Search for the cell housing the specified text and yield its (X, Y) center coordinate. 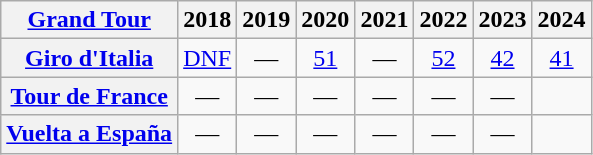
DNF (208, 58)
2021 (384, 20)
Giro d'Italia (90, 58)
2023 (502, 20)
2019 (266, 20)
2024 (562, 20)
2020 (326, 20)
52 (444, 58)
2022 (444, 20)
41 (562, 58)
Vuelta a España (90, 134)
51 (326, 58)
2018 (208, 20)
Tour de France (90, 96)
42 (502, 58)
Grand Tour (90, 20)
